Find where the given text appears and provide that cell's center as [X, Y] coordinate. 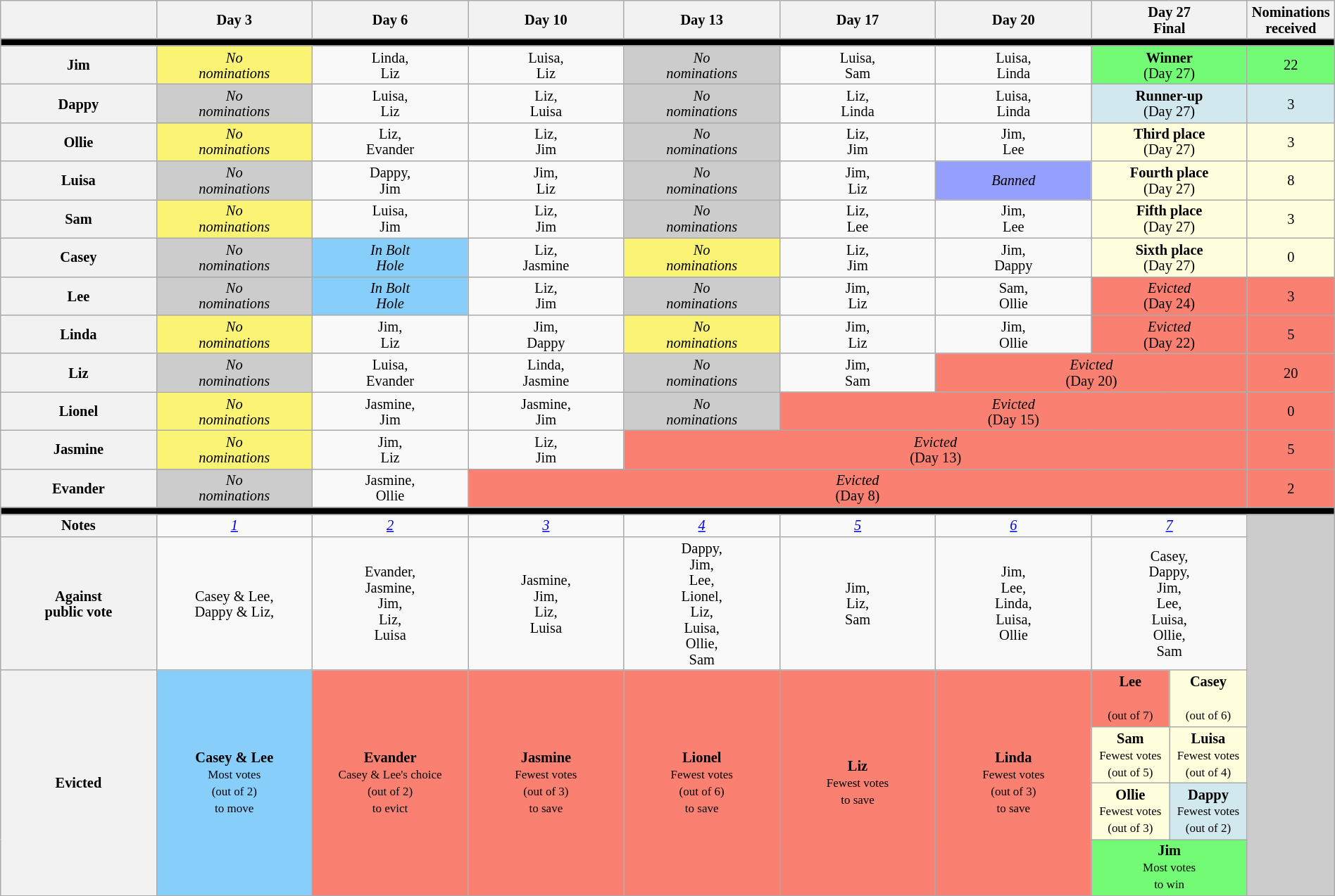
JimMost votesto win [1169, 867]
Day 27Final [1169, 20]
Luisa,Evander [390, 373]
Third place(Day 27) [1169, 142]
Evicted(Day 13) [935, 449]
8 [1291, 180]
Lee(out of 7) [1131, 698]
Fourth place(Day 27) [1169, 180]
Lionel [79, 411]
7 [1169, 525]
Jim,Liz,Sam [858, 603]
DappyFewest votes(out of 2) [1208, 811]
Sam,Ollie [1014, 296]
Jim,Lee,Linda,Luisa,Ollie [1014, 603]
Liz,Luisa [546, 103]
4 [701, 525]
Jasmine,Jim,Liz,Luisa [546, 603]
Winner(Day 27) [1169, 65]
1 [234, 525]
Jim,Sam [858, 373]
LizFewest votesto save [858, 783]
Dappy,Jim [390, 180]
Casey & Lee,Dappy & Liz, [234, 603]
Evicted(Day 8) [858, 488]
Runner-up(Day 27) [1169, 103]
Day 13 [701, 20]
Ollie [79, 142]
Casey,Dappy,Jim,Lee,Luisa,Ollie,Sam [1169, 603]
Againstpublic vote [79, 603]
Banned [1014, 180]
Day 17 [858, 20]
Sixth place(Day 27) [1169, 258]
Linda,Jasmine [546, 373]
Luisa,Sam [858, 65]
Liz,Lee [858, 218]
Day 10 [546, 20]
Day 20 [1014, 20]
Evicted [79, 783]
Liz,Jasmine [546, 258]
JasmineFewest votes(out of 3)to save [546, 783]
Linda [79, 334]
EvanderCasey & Lee's choice(out of 2)to evict [390, 783]
Casey [79, 258]
Jasmine,Ollie [390, 488]
Dappy,Jim,Lee,Lionel,Liz,Luisa,Ollie,Sam [701, 603]
Day 3 [234, 20]
Evander [79, 488]
Liz [79, 373]
20 [1291, 373]
Notes [79, 525]
Evicted(Day 22) [1169, 334]
Evicted(Day 20) [1091, 373]
Liz,Linda [858, 103]
Luisa [79, 180]
Fifth place(Day 27) [1169, 218]
Jim,Ollie [1014, 334]
Casey(out of 6) [1208, 698]
Linda,Liz [390, 65]
Jim [79, 65]
Evander,Jasmine,Jim,Liz,Luisa [390, 603]
Luisa,Jim [390, 218]
Jasmine [79, 449]
Liz,Evander [390, 142]
6 [1014, 525]
Evicted(Day 24) [1169, 296]
Day 6 [390, 20]
SamFewest votes(out of 5) [1131, 755]
Evicted(Day 15) [1013, 411]
LionelFewest votes(out of 6)to save [701, 783]
Lee [79, 296]
Sam [79, 218]
OllieFewest votes(out of 3) [1131, 811]
LuisaFewest votes(out of 4) [1208, 755]
22 [1291, 65]
Casey & LeeMost votes(out of 2)to move [234, 783]
LindaFewest votes(out of 3)to save [1014, 783]
Nominationsreceived [1291, 20]
Dappy [79, 103]
